Locate the cell with the specified text and output its [x, y] center coordinate. 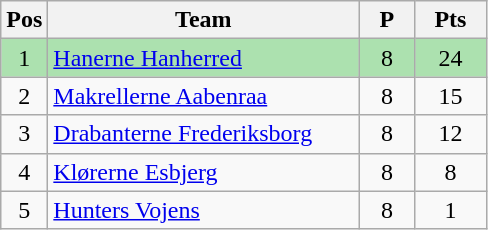
Klørerne Esbjerg [204, 172]
12 [450, 134]
Drabanterne Frederiksborg [204, 134]
24 [450, 58]
Team [204, 20]
5 [24, 210]
Hanerne Hanherred [204, 58]
Pos [24, 20]
4 [24, 172]
Hunters Vojens [204, 210]
2 [24, 96]
Pts [450, 20]
Makrellerne Aabenraa [204, 96]
3 [24, 134]
15 [450, 96]
P [387, 20]
